Return [x, y] of the center of cell containing provided text 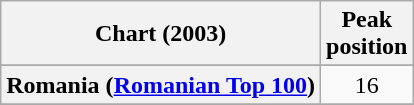
Chart (2003) [161, 34]
Romania (Romanian Top 100) [161, 85]
16 [367, 85]
Peakposition [367, 34]
